Identify which cell holds the provided text, then report its [x, y] central coordinate. 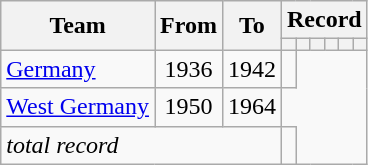
1964 [252, 107]
1936 [188, 69]
Record [325, 20]
To [252, 26]
total record [142, 145]
Germany [78, 69]
From [188, 26]
Team [78, 26]
1942 [252, 69]
West Germany [78, 107]
1950 [188, 107]
